Identify which cell holds the provided text, then report its [X, Y] central coordinate. 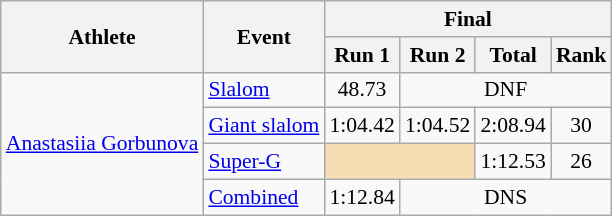
Slalom [264, 90]
30 [582, 126]
Total [512, 55]
Super-G [264, 162]
1:12.53 [512, 162]
Event [264, 36]
DNF [506, 90]
1:04.42 [362, 126]
Rank [582, 55]
Combined [264, 197]
Final [468, 19]
DNS [506, 197]
Run 1 [362, 55]
1:12.84 [362, 197]
48.73 [362, 90]
Giant slalom [264, 126]
1:04.52 [438, 126]
2:08.94 [512, 126]
Athlete [102, 36]
Run 2 [438, 55]
Anastasiia Gorbunova [102, 143]
26 [582, 162]
